Identify which cell holds the provided text, then report its (x, y) central coordinate. 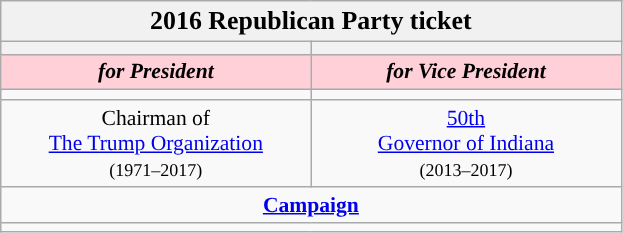
Chairman of The Trump Organization(1971–2017) (156, 144)
2016 Republican Party ticket (311, 21)
for President (156, 72)
50thGovernor of Indiana(2013–2017) (466, 144)
Campaign (311, 205)
for Vice President (466, 72)
